Identify which cell holds the provided text, then report its [x, y] central coordinate. 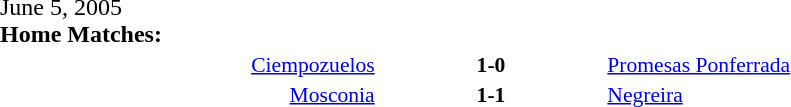
1-0 [492, 64]
